Provide the [x, y] coordinate of the cell's center where the given text is located.  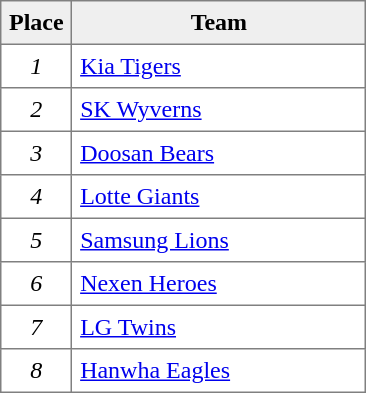
1 [36, 66]
Team [219, 23]
8 [36, 371]
3 [36, 153]
4 [36, 197]
Lotte Giants [219, 197]
Hanwha Eagles [219, 371]
Kia Tigers [219, 66]
Nexen Heroes [219, 284]
6 [36, 284]
7 [36, 327]
2 [36, 110]
Place [36, 23]
SK Wyverns [219, 110]
5 [36, 240]
LG Twins [219, 327]
Doosan Bears [219, 153]
Samsung Lions [219, 240]
